Extract the [x, y] coordinate from the center of the cell holding the provided text.  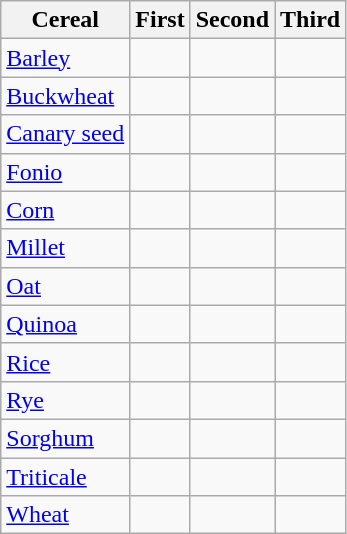
Triticale [66, 477]
Buckwheat [66, 96]
Canary seed [66, 134]
Cereal [66, 20]
Second [232, 20]
First [160, 20]
Quinoa [66, 324]
Fonio [66, 172]
Third [310, 20]
Millet [66, 248]
Rice [66, 362]
Barley [66, 58]
Corn [66, 210]
Oat [66, 286]
Wheat [66, 515]
Rye [66, 400]
Sorghum [66, 438]
